Search for the cell housing the specified text and yield its [X, Y] center coordinate. 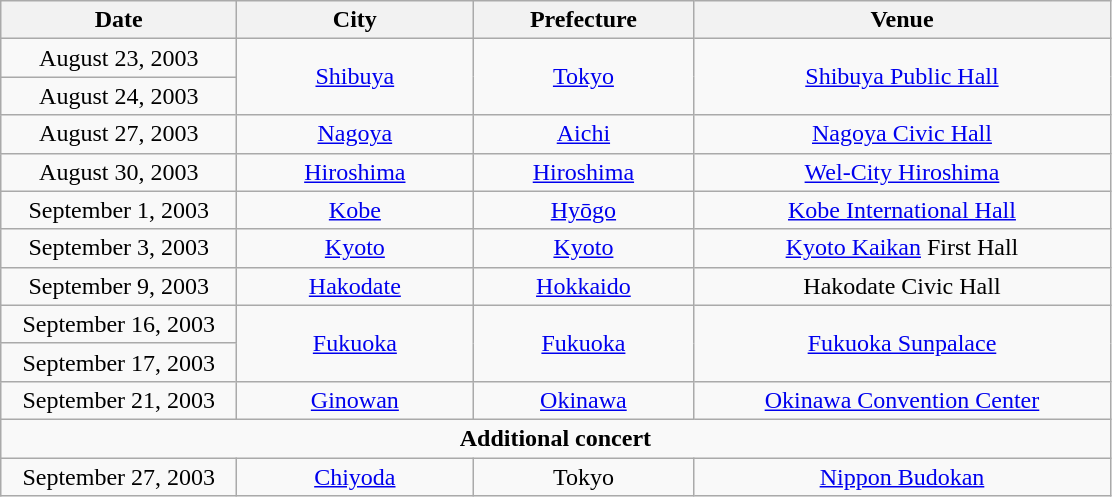
Shibuya [355, 77]
September 9, 2003 [119, 286]
Nippon Budokan [902, 477]
Okinawa Convention Center [902, 400]
Hyōgo [584, 210]
Nagoya Civic Hall [902, 134]
Prefecture [584, 20]
Hakodate Civic Hall [902, 286]
Wel-City Hiroshima [902, 172]
Additional concert [556, 438]
August 23, 2003 [119, 58]
Kobe International Hall [902, 210]
Kobe [355, 210]
Nagoya [355, 134]
Hokkaido [584, 286]
August 24, 2003 [119, 96]
Okinawa [584, 400]
August 27, 2003 [119, 134]
Chiyoda [355, 477]
August 30, 2003 [119, 172]
September 3, 2003 [119, 248]
Hakodate [355, 286]
Shibuya Public Hall [902, 77]
City [355, 20]
September 16, 2003 [119, 324]
September 27, 2003 [119, 477]
September 1, 2003 [119, 210]
Kyoto Kaikan First Hall [902, 248]
Ginowan [355, 400]
September 17, 2003 [119, 362]
Aichi [584, 134]
September 21, 2003 [119, 400]
Fukuoka Sunpalace [902, 343]
Venue [902, 20]
Date [119, 20]
